Determine the (x, y) coordinate at the center of the cell enclosing the given text.  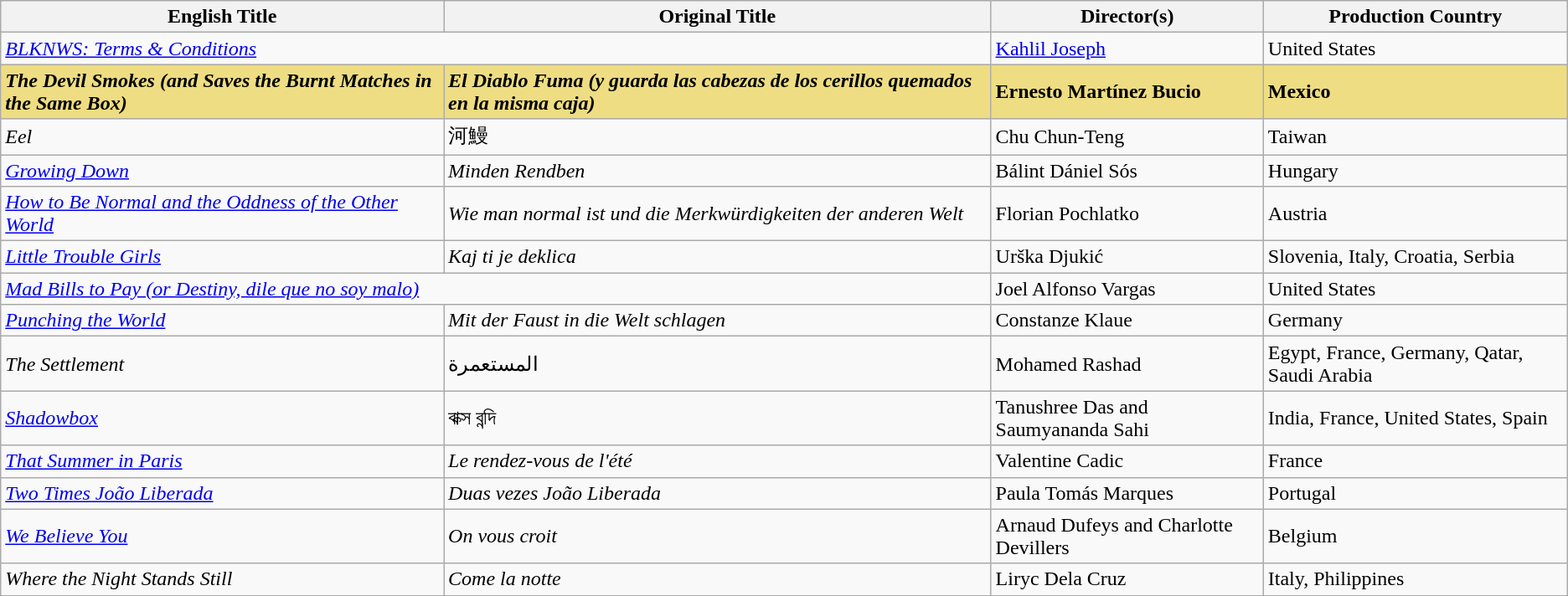
Egypt, France, Germany, Qatar, Saudi Arabia (1416, 363)
That Summer in Paris (223, 461)
Mexico (1416, 92)
The Settlement (223, 363)
المستعمرة (718, 363)
How to Be Normal and the Oddness of the Other World (223, 214)
Portugal (1416, 493)
El Diablo Fuma (y guarda las cabezas de los cerillos quemados en la misma caja) (718, 92)
Mohamed Rashad (1127, 363)
Where the Night Stands Still (223, 579)
Come la notte (718, 579)
Wie man normal ist und die Merkwürdigkeiten der anderen Welt (718, 214)
Production Country (1416, 17)
The Devil Smokes (and Saves the Burnt Matches in the Same Box) (223, 92)
河鰻 (718, 137)
Shadowbox (223, 419)
Original Title (718, 17)
Hungary (1416, 170)
Eel (223, 137)
Urška Djukić (1127, 257)
BLKNWS: Terms & Conditions (496, 49)
Punching the World (223, 321)
Minden Rendben (718, 170)
Arnaud Dufeys and Charlotte Devillers (1127, 536)
Bálint Dániel Sós (1127, 170)
English Title (223, 17)
Le rendez-vous de l'été (718, 461)
Little Trouble Girls (223, 257)
Belgium (1416, 536)
Kahlil Joseph (1127, 49)
Growing Down (223, 170)
Paula Tomás Marques (1127, 493)
Chu Chun-Teng (1127, 137)
Director(s) (1127, 17)
Tanushree Das and Saumyananda Sahi (1127, 419)
Florian Pochlatko (1127, 214)
Kaj ti je deklica (718, 257)
Ernesto Martínez Bucio (1127, 92)
Taiwan (1416, 137)
Germany (1416, 321)
Constanze Klaue (1127, 321)
Joel Alfonso Vargas (1127, 289)
Slovenia, Italy, Croatia, Serbia (1416, 257)
Liryc Dela Cruz (1127, 579)
Austria (1416, 214)
বাক্স বন্দি (718, 419)
We Believe You (223, 536)
Mit der Faust in die Welt schlagen (718, 321)
Two Times João Liberada (223, 493)
India, France, United States, Spain (1416, 419)
On vous croit (718, 536)
Mad Bills to Pay (or Destiny, dile que no soy malo) (496, 289)
Italy, Philippines (1416, 579)
France (1416, 461)
Valentine Cadic (1127, 461)
Duas vezes João Liberada (718, 493)
